Return the (x, y) coordinate for the center point of the cell that contains the specified text.  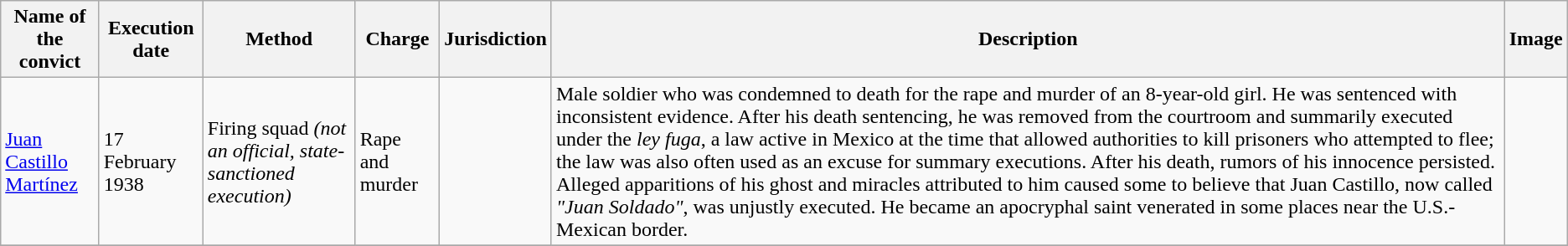
Method (279, 39)
Rape and murder (397, 161)
Juan Castillo Martínez (50, 161)
Execution date (151, 39)
Description (1028, 39)
17 February 1938 (151, 161)
Image (1536, 39)
Name of the convict (50, 39)
Jurisdiction (496, 39)
Charge (397, 39)
Firing squad (not an official, state-sanctioned execution) (279, 161)
